Detect which cell encompasses the target text, then output its (x, y) center coordinate. 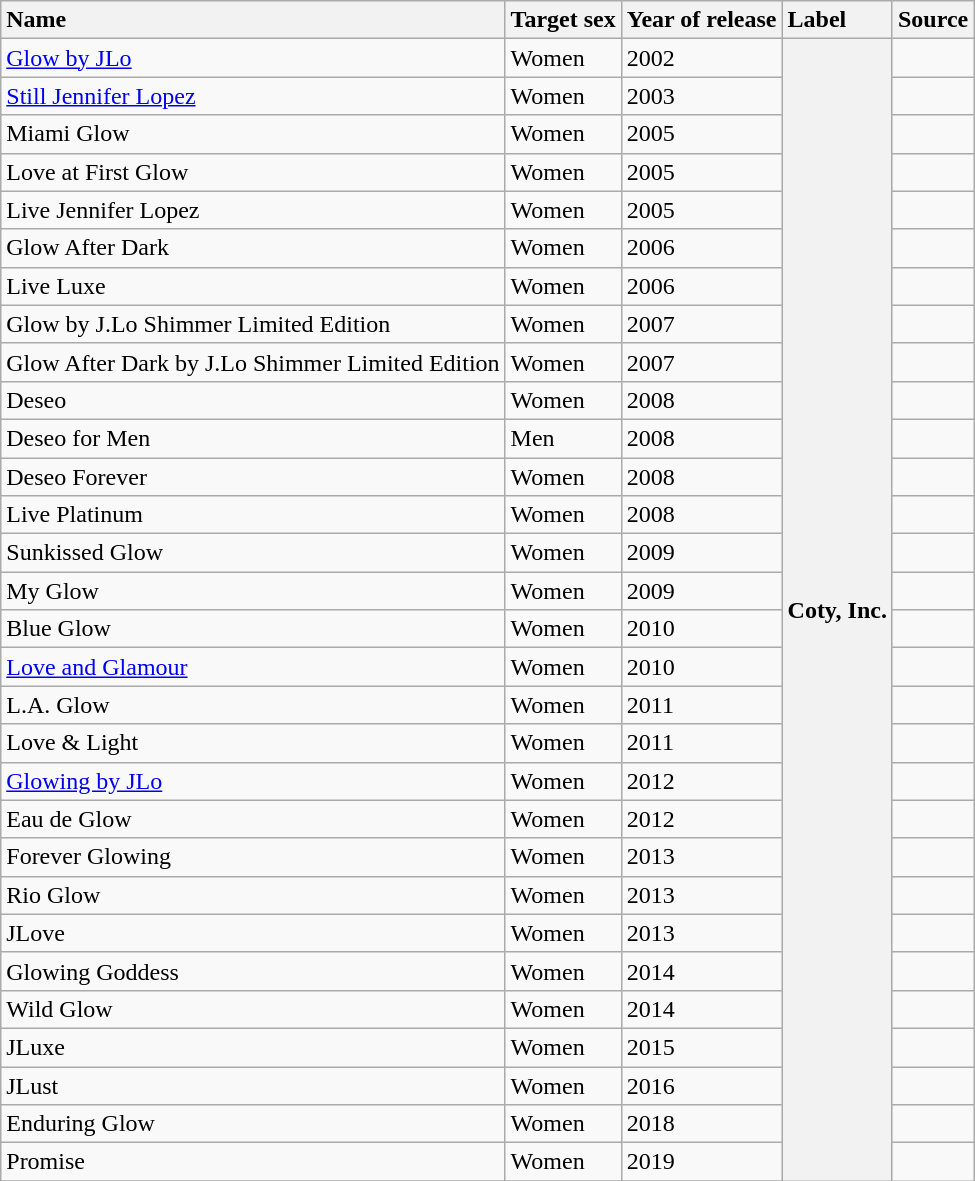
Glow After Dark by J.Lo Shimmer Limited Edition (253, 362)
Label (837, 20)
Rio Glow (253, 895)
Love & Light (253, 743)
Miami Glow (253, 134)
Blue Glow (253, 629)
Glowing by JLo (253, 781)
Wild Glow (253, 1009)
JLuxe (253, 1047)
Glow After Dark (253, 248)
Enduring Glow (253, 1124)
Name (253, 20)
Coty, Inc. (837, 610)
My Glow (253, 591)
2018 (702, 1124)
Promise (253, 1162)
Love at First Glow (253, 172)
Glow by J.Lo Shimmer Limited Edition (253, 324)
JLove (253, 933)
Year of release (702, 20)
2002 (702, 58)
Glow by JLo (253, 58)
2019 (702, 1162)
Forever Glowing (253, 857)
Glowing Goddess (253, 971)
JLust (253, 1085)
L.A. Glow (253, 705)
2003 (702, 96)
Sunkissed Glow (253, 553)
Love and Glamour (253, 667)
Men (563, 438)
Deseo Forever (253, 477)
Source (932, 20)
Live Luxe (253, 286)
Live Platinum (253, 515)
Still Jennifer Lopez (253, 96)
Deseo (253, 400)
Deseo for Men (253, 438)
Eau de Glow (253, 819)
2016 (702, 1085)
2015 (702, 1047)
Target sex (563, 20)
Live Jennifer Lopez (253, 210)
